Search for the cell housing the specified text and yield its [x, y] center coordinate. 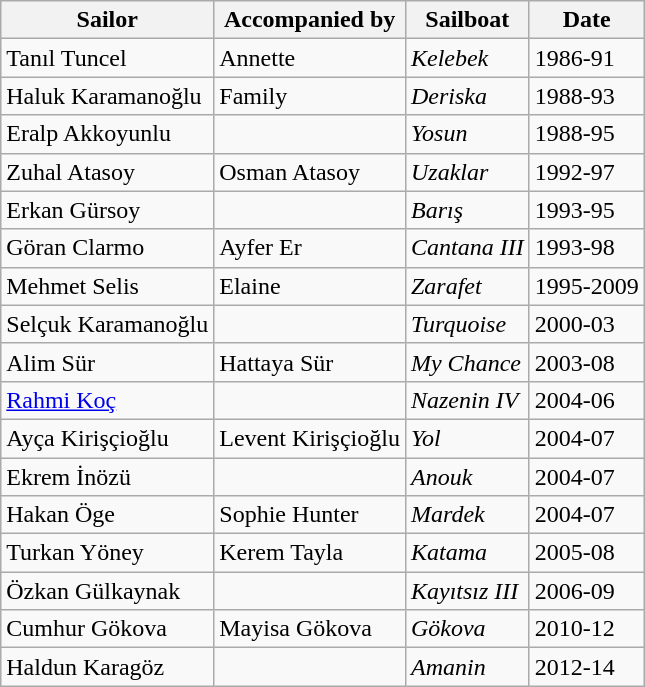
Anouk [467, 477]
1995-2009 [586, 286]
Haldun Karagöz [108, 667]
Cantana III [467, 248]
Levent Kirişçioğlu [310, 438]
Hakan Öge [108, 515]
Nazenin IV [467, 400]
My Chance [467, 362]
Kerem Tayla [310, 553]
1993-95 [586, 210]
1988-95 [586, 134]
Ayça Kirişçioğlu [108, 438]
Turkan Yöney [108, 553]
1992-97 [586, 172]
Ayfer Er [310, 248]
2000-03 [586, 324]
Barış [467, 210]
Family [310, 96]
Rahmi Koç [108, 400]
2010-12 [586, 629]
2006-09 [586, 591]
Selçuk Karamanoğlu [108, 324]
Accompanied by [310, 20]
2004-06 [586, 400]
Sailor [108, 20]
2003-08 [586, 362]
Deriska [467, 96]
1993-98 [586, 248]
Ekrem İnözü [108, 477]
Hattaya Sür [310, 362]
Eralp Akkoyunlu [108, 134]
Kayıtsız III [467, 591]
Göran Clarmo [108, 248]
Katama [467, 553]
Cumhur Gökova [108, 629]
Yosun [467, 134]
Sophie Hunter [310, 515]
Annette [310, 58]
Sailboat [467, 20]
2012-14 [586, 667]
Zuhal Atasoy [108, 172]
Mardek [467, 515]
Özkan Gülkaynak [108, 591]
Mehmet Selis [108, 286]
Yol [467, 438]
Erkan Gürsoy [108, 210]
Uzaklar [467, 172]
Osman Atasoy [310, 172]
Turquoise [467, 324]
1986-91 [586, 58]
2005-08 [586, 553]
Haluk Karamanoğlu [108, 96]
1988-93 [586, 96]
Mayisa Gökova [310, 629]
Kelebek [467, 58]
Zarafet [467, 286]
Gökova [467, 629]
Date [586, 20]
Tanıl Tuncel [108, 58]
Alim Sür [108, 362]
Elaine [310, 286]
Amanin [467, 667]
